Find where the given text appears and provide that cell's center as (x, y) coordinate. 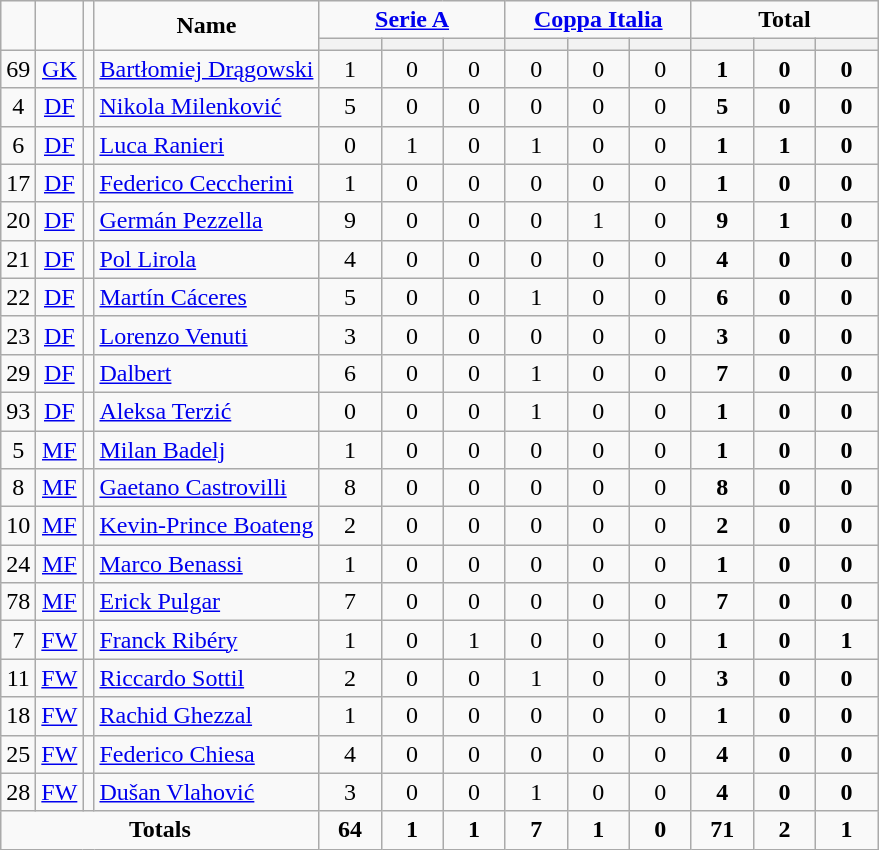
Federico Ceccherini (206, 183)
11 (18, 678)
29 (18, 373)
10 (18, 526)
Bartłomiej Drągowski (206, 69)
64 (350, 830)
21 (18, 259)
22 (18, 297)
Totals (160, 830)
Germán Pezzella (206, 221)
Franck Ribéry (206, 640)
Aleksa Terzić (206, 411)
Dušan Vlahović (206, 792)
Name (206, 26)
Total (784, 20)
23 (18, 335)
Erick Pulgar (206, 602)
Rachid Ghezzal (206, 716)
Nikola Milenković (206, 107)
18 (18, 716)
Serie A (412, 20)
Lorenzo Venuti (206, 335)
71 (722, 830)
Coppa Italia (598, 20)
17 (18, 183)
Marco Benassi (206, 564)
Riccardo Sottil (206, 678)
93 (18, 411)
Martín Cáceres (206, 297)
GK (60, 69)
69 (18, 69)
78 (18, 602)
Dalbert (206, 373)
Milan Badelj (206, 449)
25 (18, 754)
28 (18, 792)
Luca Ranieri (206, 145)
Kevin-Prince Boateng (206, 526)
Gaetano Castrovilli (206, 488)
Pol Lirola (206, 259)
20 (18, 221)
24 (18, 564)
Federico Chiesa (206, 754)
